Return (x, y) of the center of cell containing provided text 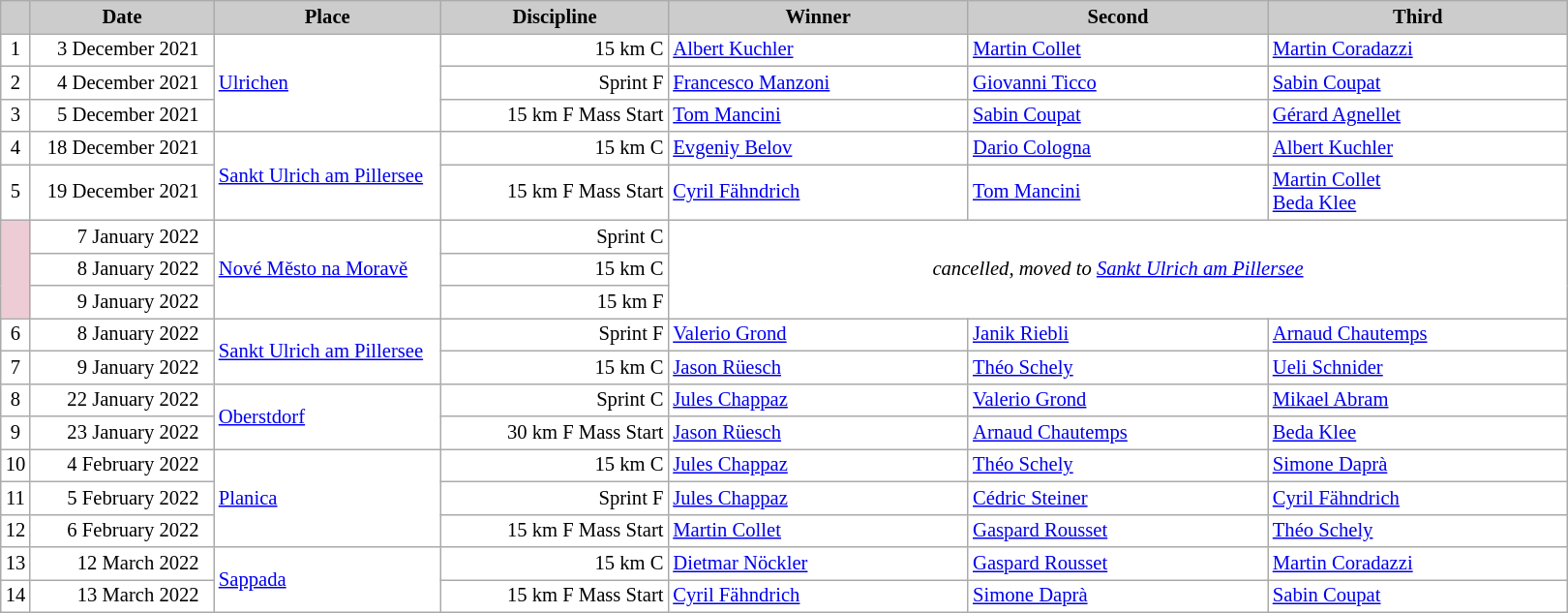
5 December 2021 (122, 115)
3 (15, 115)
11 (15, 498)
Giovanni Ticco (1118, 82)
22 January 2022 (122, 400)
12 (15, 531)
Dario Cologna (1118, 148)
12 March 2022 (122, 563)
Winner (818, 16)
Ueli Schnider (1418, 367)
Sappada (327, 579)
Nové Město na Moravě (327, 269)
30 km F Mass Start (556, 433)
4 December 2021 (122, 82)
Second (1118, 16)
Dietmar Nöckler (818, 563)
Third (1418, 16)
9 (15, 433)
14 (15, 596)
Planica (327, 498)
Martin Collet Beda Klee (1418, 192)
10 (15, 465)
23 January 2022 (122, 433)
6 February 2022 (122, 531)
Place (327, 16)
7 January 2022 (122, 236)
2 (15, 82)
5 February 2022 (122, 498)
Discipline (556, 16)
3 December 2021 (122, 49)
Francesco Manzoni (818, 82)
Cédric Steiner (1118, 498)
Oberstdorf (327, 416)
Janik Riebli (1118, 334)
5 (15, 192)
1 (15, 49)
cancelled, moved to Sankt Ulrich am Pillersee (1117, 269)
Beda Klee (1418, 433)
Gérard Agnellet (1418, 115)
19 December 2021 (122, 192)
15 km F (556, 301)
13 (15, 563)
18 December 2021 (122, 148)
4 February 2022 (122, 465)
Evgeniy Belov (818, 148)
Mikael Abram (1418, 400)
6 (15, 334)
13 March 2022 (122, 596)
Ulrichen (327, 81)
7 (15, 367)
Date (122, 16)
8 (15, 400)
4 (15, 148)
